Pinpoint the cell where the given text exists, returning its (X, Y) midpoint coordinate. 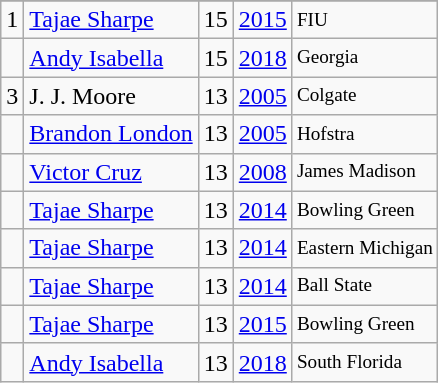
Colgate (364, 96)
Victor Cruz (111, 172)
Brandon London (111, 134)
Georgia (364, 58)
FIU (364, 20)
Ball State (364, 286)
Hofstra (364, 134)
J. J. Moore (111, 96)
Eastern Michigan (364, 248)
South Florida (364, 362)
3 (12, 96)
1 (12, 20)
James Madison (364, 172)
2008 (262, 172)
